Locate the cell with the specified text and output its (X, Y) center coordinate. 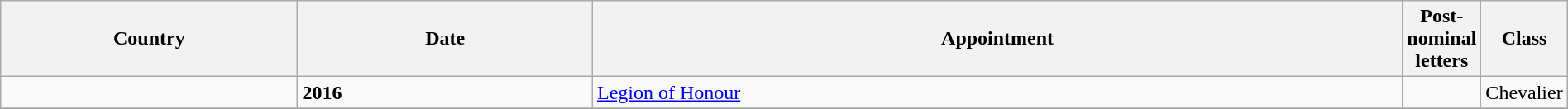
Class (1524, 39)
Chevalier (1524, 92)
2016 (445, 92)
Appointment (997, 39)
Legion of Honour (997, 92)
Country (149, 39)
Post-nominal letters (1442, 39)
Date (445, 39)
